Provide the [x, y] coordinate of the cell's center where the given text is located.  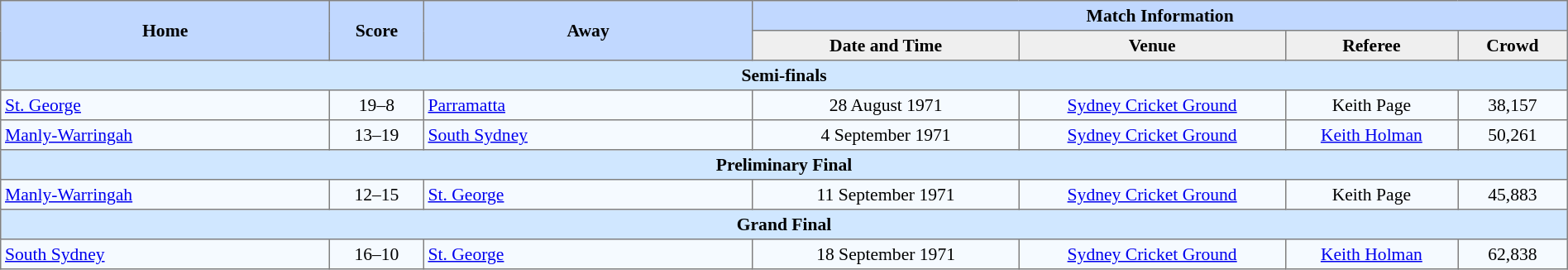
38,157 [1513, 105]
Away [588, 31]
Referee [1371, 46]
11 September 1971 [886, 195]
Date and Time [886, 46]
45,883 [1513, 195]
Home [165, 31]
62,838 [1513, 254]
12–15 [377, 195]
Parramatta [588, 105]
Grand Final [784, 224]
13–19 [377, 135]
16–10 [377, 254]
50,261 [1513, 135]
Preliminary Final [784, 165]
Match Information [1159, 16]
Venue [1152, 46]
18 September 1971 [886, 254]
Semi-finals [784, 75]
Crowd [1513, 46]
28 August 1971 [886, 105]
4 September 1971 [886, 135]
19–8 [377, 105]
Score [377, 31]
